Detect which cell encompasses the target text, then output its (x, y) center coordinate. 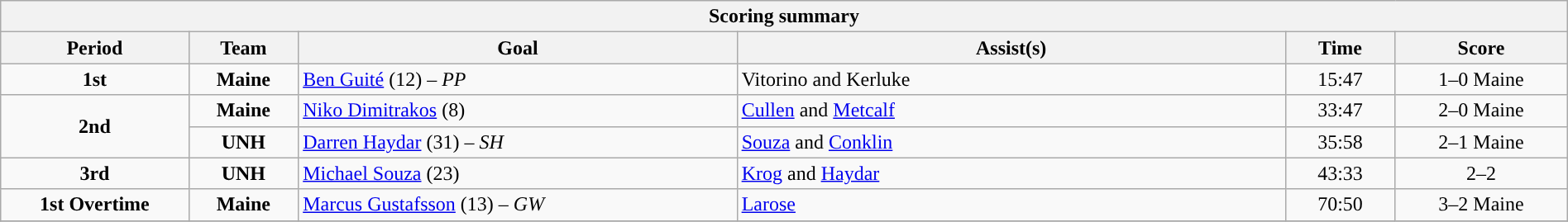
33:47 (1340, 111)
70:50 (1340, 205)
2–2 (1481, 173)
Souza and Conklin (1011, 142)
1st Overtime (94, 205)
Score (1481, 48)
Niko Dimitrakos (8) (518, 111)
Krog and Haydar (1011, 173)
Time (1340, 48)
Larose (1011, 205)
2nd (94, 126)
35:58 (1340, 142)
Marcus Gustafsson (13) – GW (518, 205)
Michael Souza (23) (518, 173)
2–1 Maine (1481, 142)
Vitorino and Kerluke (1011, 79)
Period (94, 48)
Assist(s) (1011, 48)
1st (94, 79)
Cullen and Metcalf (1011, 111)
3–2 Maine (1481, 205)
Scoring summary (784, 17)
Darren Haydar (31) – SH (518, 142)
Goal (518, 48)
15:47 (1340, 79)
1–0 Maine (1481, 79)
43:33 (1340, 173)
Team (243, 48)
3rd (94, 173)
2–0 Maine (1481, 111)
Ben Guité (12) – PP (518, 79)
